Locate the cell with the specified text and output its [X, Y] center coordinate. 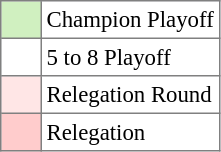
5 to 8 Playoff [130, 57]
Relegation [130, 132]
Relegation Round [130, 95]
Champion Playoff [130, 20]
